Output the [x, y] coordinate of the center of the cell containing the given text.  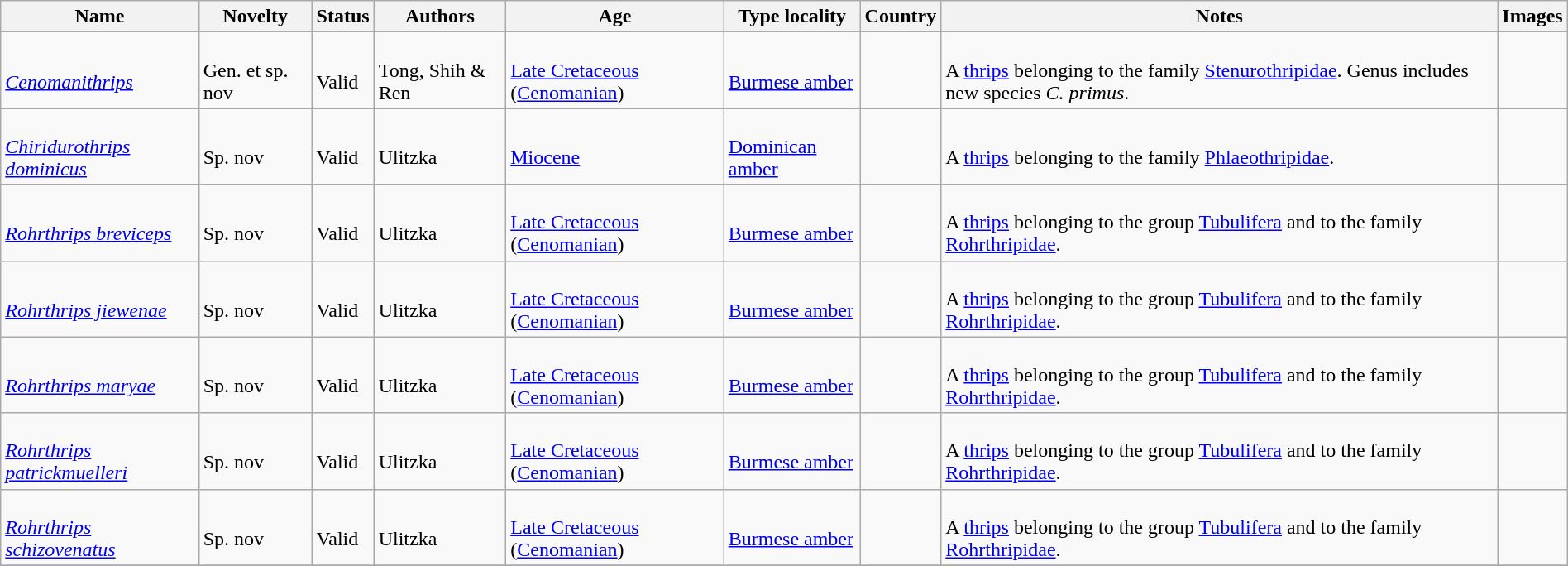
Rohrthrips breviceps [99, 223]
Rohrthrips maryae [99, 375]
Gen. et sp. nov [255, 70]
A thrips belonging to the family Phlaeothripidae. [1219, 146]
Name [99, 17]
Cenomanithrips [99, 70]
Country [901, 17]
Dominican amber [792, 146]
Rohrthrips patrickmuelleri [99, 451]
Rohrthrips jiewenae [99, 299]
Status [342, 17]
Chiridurothrips dominicus [99, 146]
Images [1532, 17]
A thrips belonging to the family Stenurothripidae. Genus includes new species C. primus. [1219, 70]
Rohrthrips schizovenatus [99, 527]
Authors [440, 17]
Notes [1219, 17]
Age [615, 17]
Type locality [792, 17]
Miocene [615, 146]
Tong, Shih & Ren [440, 70]
Novelty [255, 17]
